Output the [X, Y] coordinate of the center of the cell containing the given text.  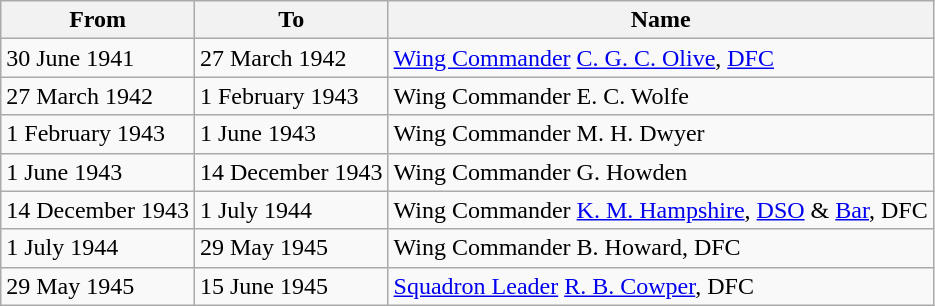
From [98, 20]
To [291, 20]
Wing Commander C. G. C. Olive, DFC [660, 58]
Squadron Leader R. B. Cowper, DFC [660, 286]
30 June 1941 [98, 58]
15 June 1945 [291, 286]
Wing Commander G. Howden [660, 172]
Wing Commander E. C. Wolfe [660, 96]
Wing Commander B. Howard, DFC [660, 248]
Wing Commander M. H. Dwyer [660, 134]
Wing Commander K. M. Hampshire, DSO & Bar, DFC [660, 210]
Name [660, 20]
